Determine the [X, Y] coordinate at the center of the cell enclosing the given text.  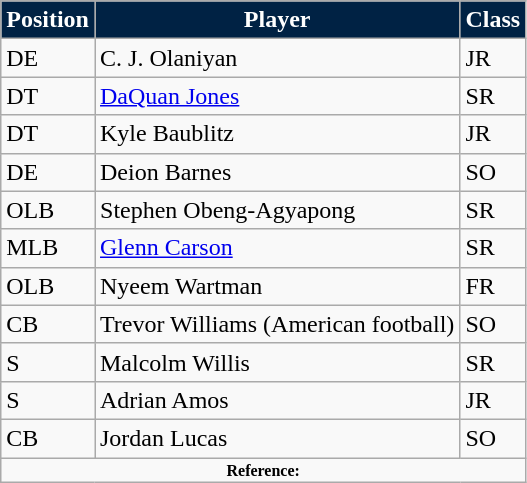
Trevor Williams (American football) [276, 324]
Jordan Lucas [276, 438]
Glenn Carson [276, 248]
Player [276, 20]
DaQuan Jones [276, 96]
Position [48, 20]
MLB [48, 248]
Kyle Baublitz [276, 134]
Stephen Obeng-Agyapong [276, 210]
Malcolm Willis [276, 362]
Class [493, 20]
C. J. Olaniyan [276, 58]
Deion Barnes [276, 172]
FR [493, 286]
Nyeem Wartman [276, 286]
Reference: [264, 470]
Adrian Amos [276, 400]
